From the cell containing the given text, extract its center point as (x, y) coordinate. 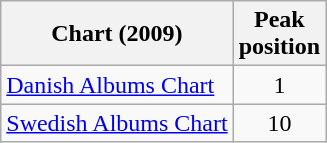
Chart (2009) (117, 34)
1 (279, 85)
Peakposition (279, 34)
10 (279, 123)
Danish Albums Chart (117, 85)
Swedish Albums Chart (117, 123)
